Extract the [X, Y] coordinate from the center of the cell holding the provided text.  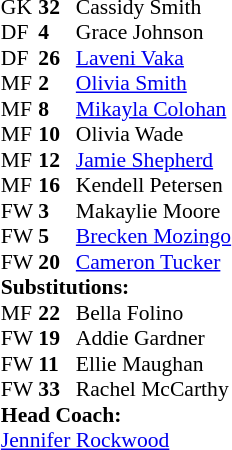
5 [57, 237]
3 [57, 211]
26 [57, 58]
Olivia Smith [154, 83]
Makaylie Moore [154, 211]
Olivia Wade [154, 135]
2 [57, 83]
4 [57, 33]
Grace Johnson [154, 33]
Brecken Mozingo [154, 237]
8 [57, 109]
Bella Folino [154, 313]
Cameron Tucker [154, 262]
11 [57, 364]
16 [57, 185]
12 [57, 160]
Jamie Shepherd [154, 160]
Addie Gardner [154, 339]
Substitutions: [116, 287]
33 [57, 389]
Rachel McCarthy [154, 389]
Head Coach: [116, 415]
20 [57, 262]
10 [57, 135]
19 [57, 339]
Laveni Vaka [154, 58]
Ellie Maughan [154, 364]
Kendell Petersen [154, 185]
Mikayla Colohan [154, 109]
22 [57, 313]
